For the text-containing cell, return its midpoint in (x, y) coordinate format. 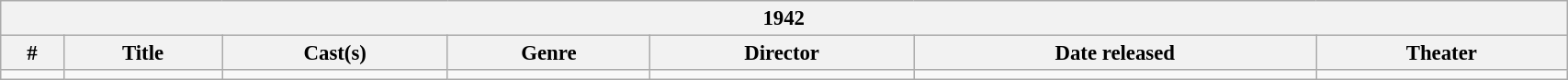
Genre (548, 53)
# (32, 53)
Cast(s) (334, 53)
Title (143, 53)
Date released (1115, 53)
Theater (1442, 53)
Director (783, 53)
1942 (784, 18)
